Capture the cell that displays the provided text and extract its [x, y] central coordinate. 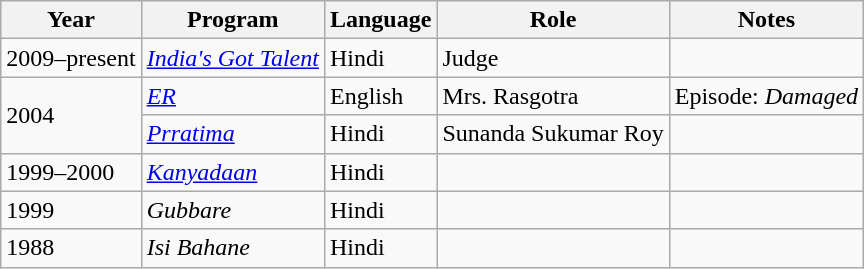
Language [380, 20]
1999 [71, 210]
Role [553, 20]
English [380, 96]
India's Got Talent [232, 58]
Gubbare [232, 210]
Sunanda Sukumar Roy [553, 134]
Year [71, 20]
Program [232, 20]
ER [232, 96]
Judge [553, 58]
2009–present [71, 58]
2004 [71, 115]
Episode: Damaged [766, 96]
Isi Bahane [232, 248]
1999–2000 [71, 172]
1988 [71, 248]
Mrs. Rasgotra [553, 96]
Prratima [232, 134]
Notes [766, 20]
Kanyadaan [232, 172]
